Determine the (x, y) coordinate at the center of the cell enclosing the given text.  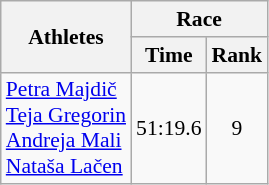
51:19.6 (168, 128)
Athletes (66, 36)
Race (199, 19)
Rank (238, 55)
Petra MajdičTeja GregorinAndreja MaliNataša Lačen (66, 128)
9 (238, 128)
Time (168, 55)
